Search for the cell housing the specified text and yield its (x, y) center coordinate. 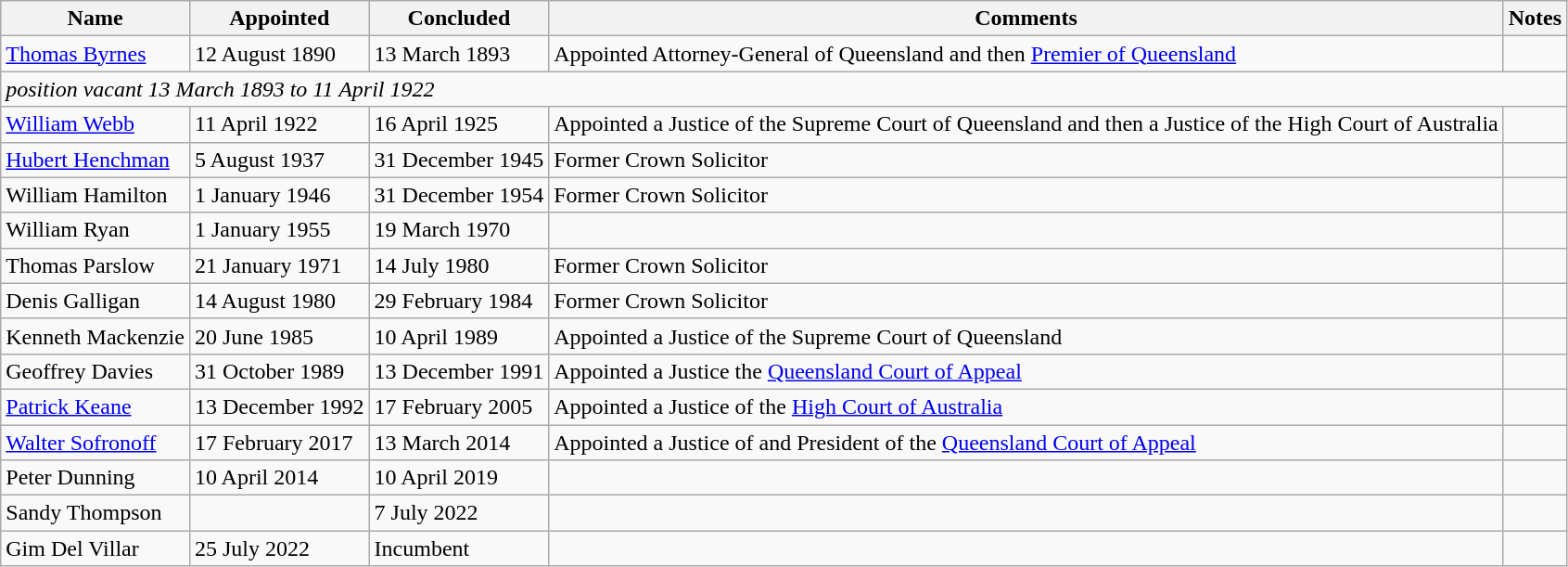
11 April 1922 (279, 124)
Notes (1535, 19)
12 August 1890 (279, 54)
Thomas Parslow (96, 265)
21 January 1971 (279, 265)
16 April 1925 (459, 124)
13 December 1992 (279, 406)
13 March 1893 (459, 54)
Comments (1026, 19)
Appointed a Justice of the Supreme Court of Queensland and then a Justice of the High Court of Australia (1026, 124)
Appointed a Justice of the High Court of Australia (1026, 406)
Thomas Byrnes (96, 54)
13 March 2014 (459, 443)
William Hamilton (96, 195)
31 December 1945 (459, 160)
William Webb (96, 124)
1 January 1946 (279, 195)
17 February 2017 (279, 443)
10 April 2014 (279, 478)
Appointed a Justice of and President of the Queensland Court of Appeal (1026, 443)
Appointed a Justice the Queensland Court of Appeal (1026, 371)
Appointed Attorney-General of Queensland and then Premier of Queensland (1026, 54)
Peter Dunning (96, 478)
Appointed a Justice of the Supreme Court of Queensland (1026, 336)
7 July 2022 (459, 513)
Concluded (459, 19)
Appointed (279, 19)
Sandy Thompson (96, 513)
William Ryan (96, 230)
Name (96, 19)
17 February 2005 (459, 406)
14 July 1980 (459, 265)
Gim Del Villar (96, 548)
Hubert Henchman (96, 160)
Kenneth Mackenzie (96, 336)
29 February 1984 (459, 301)
1 January 1955 (279, 230)
14 August 1980 (279, 301)
Patrick Keane (96, 406)
19 March 1970 (459, 230)
20 June 1985 (279, 336)
10 April 1989 (459, 336)
Incumbent (459, 548)
Denis Galligan (96, 301)
5 August 1937 (279, 160)
Geoffrey Davies (96, 371)
31 December 1954 (459, 195)
31 October 1989 (279, 371)
Walter Sofronoff (96, 443)
25 July 2022 (279, 548)
position vacant 13 March 1893 to 11 April 1922 (784, 89)
13 December 1991 (459, 371)
10 April 2019 (459, 478)
